Locate the cell with the specified text and output its [X, Y] center coordinate. 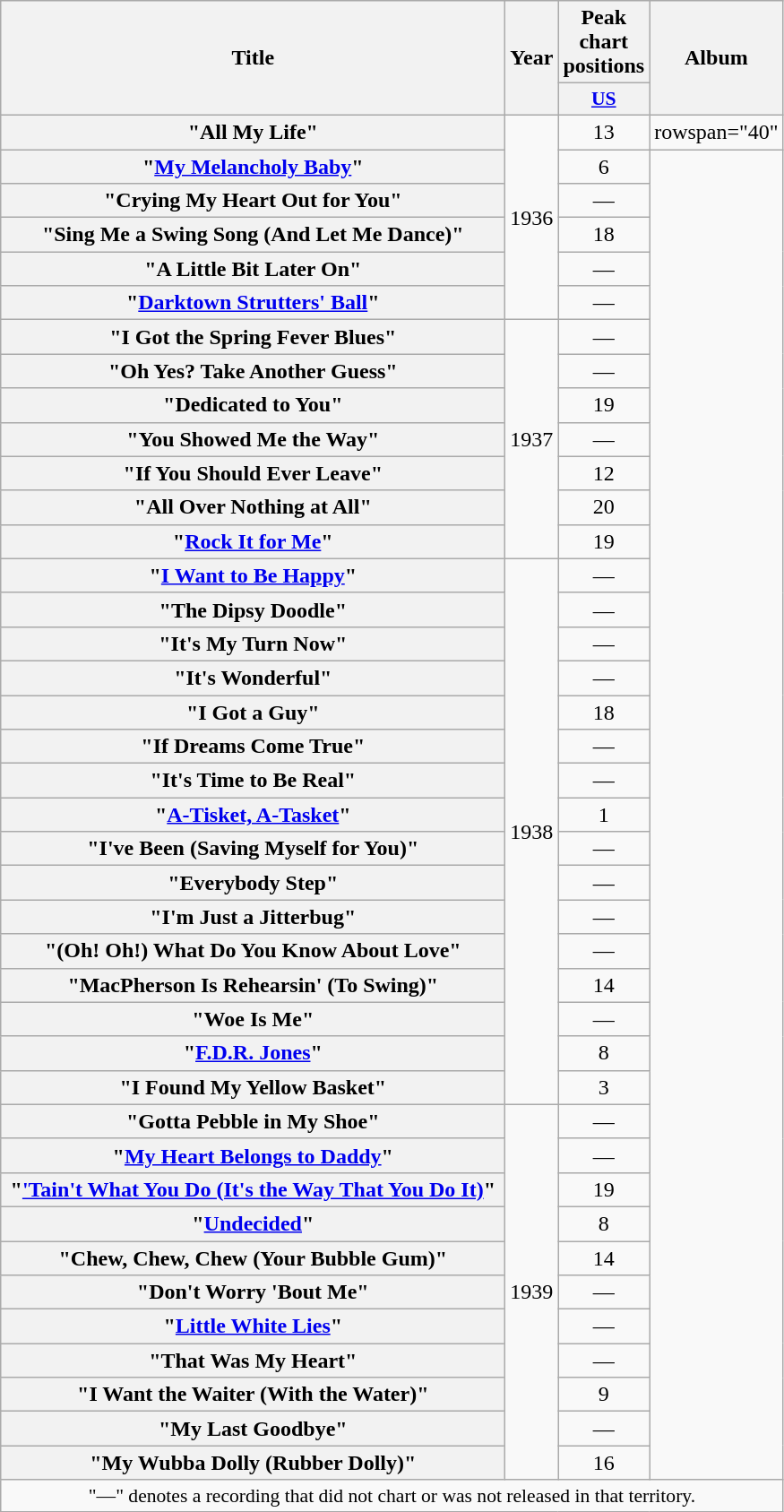
US [604, 99]
1936 [532, 217]
"F.D.R. Jones" [253, 1053]
"Don't Worry 'Bout Me" [253, 1292]
"My Last Goodbye" [253, 1429]
"MacPherson Is Rehearsin' (To Swing)" [253, 985]
"It's My Turn Now" [253, 644]
rowspan="40" [717, 132]
16 [604, 1463]
"The Dipsy Doodle" [253, 609]
12 [604, 473]
"Undecided" [253, 1223]
"All Over Nothing at All" [253, 507]
"Dedicated to You" [253, 405]
1938 [532, 832]
3 [604, 1087]
20 [604, 507]
"I Got a Guy" [253, 713]
"My Wubba Dolly (Rubber Dolly)" [253, 1463]
13 [604, 132]
"I've Been (Saving Myself for You)" [253, 849]
Year [532, 58]
"I Want to Be Happy" [253, 575]
"—" denotes a recording that did not chart or was not released in that territory. [392, 1496]
"If You Should Ever Leave" [253, 473]
Peakchartpositions [604, 42]
"It's Time to Be Real" [253, 781]
1937 [532, 439]
"(Oh! Oh!) What Do You Know About Love" [253, 951]
"Little White Lies" [253, 1326]
1 [604, 815]
"You Showed Me the Way" [253, 439]
"Darktown Strutters' Ball" [253, 303]
"Everybody Step" [253, 883]
Title [253, 58]
"I'm Just a Jitterbug" [253, 917]
"All My Life" [253, 132]
"My Heart Belongs to Daddy" [253, 1155]
"Rock It for Me" [253, 541]
"Sing Me a Swing Song (And Let Me Dance)" [253, 235]
1939 [532, 1292]
"Woe Is Me" [253, 1019]
9 [604, 1395]
"Gotta Pebble in My Shoe" [253, 1121]
"Crying My Heart Out for You" [253, 201]
"I Found My Yellow Basket" [253, 1087]
"A Little Bit Later On" [253, 269]
Album [717, 58]
"Oh Yes? Take Another Guess" [253, 371]
"A-Tisket, A-Tasket" [253, 815]
"My Melancholy Baby" [253, 166]
"I Got the Spring Fever Blues" [253, 337]
"'Tain't What You Do (It's the Way That You Do It)" [253, 1189]
"I Want the Waiter (With the Water)" [253, 1395]
6 [604, 166]
"If Dreams Come True" [253, 747]
"Chew, Chew, Chew (Your Bubble Gum)" [253, 1257]
"That Was My Heart" [253, 1361]
"It's Wonderful" [253, 678]
